Return the (X, Y) coordinate for the center point of the cell that contains the specified text.  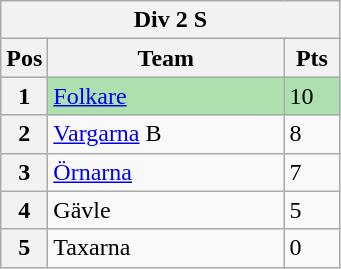
Div 2 S (170, 20)
Folkare (166, 96)
2 (24, 134)
Örnarna (166, 172)
Taxarna (166, 248)
7 (312, 172)
4 (24, 210)
1 (24, 96)
3 (24, 172)
Vargarna B (166, 134)
Gävle (166, 210)
Pos (24, 58)
10 (312, 96)
0 (312, 248)
8 (312, 134)
Team (166, 58)
Pts (312, 58)
